Search for the cell housing the specified text and yield its (x, y) center coordinate. 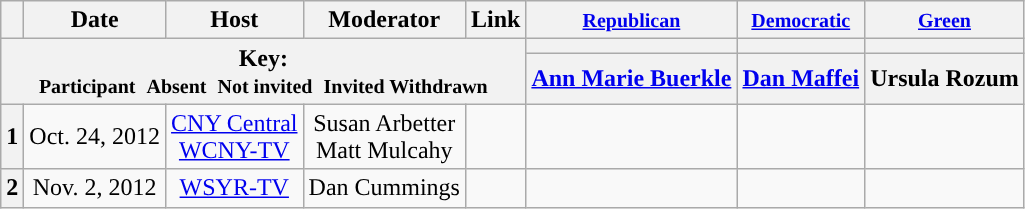
Ann Marie Buerkle (632, 78)
Oct. 24, 2012 (95, 136)
Nov. 2, 2012 (95, 188)
Green (945, 20)
1 (12, 136)
WSYR-TV (234, 188)
Dan Cummings (384, 188)
Link (495, 20)
Key: Participant Absent Not invited Invited Withdrawn (264, 72)
Republican (632, 20)
CNY CentralWCNY-TV (234, 136)
Host (234, 20)
Ursula Rozum (945, 78)
Moderator (384, 20)
Democratic (801, 20)
2 (12, 188)
Susan ArbetterMatt Mulcahy (384, 136)
Dan Maffei (801, 78)
Date (95, 20)
